Determine the (x, y) coordinate at the center of the cell enclosing the given text.  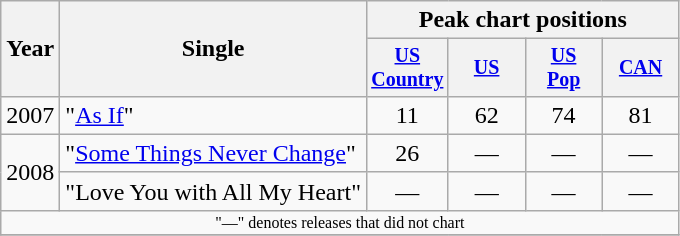
US Country (407, 68)
26 (407, 153)
USPop (564, 68)
74 (564, 115)
2007 (30, 115)
Peak chart positions (522, 20)
11 (407, 115)
2008 (30, 172)
"Love You with All My Heart" (214, 191)
81 (640, 115)
US (486, 68)
"—" denotes releases that did not chart (340, 222)
"Some Things Never Change" (214, 153)
Single (214, 49)
62 (486, 115)
CAN (640, 68)
Year (30, 49)
"As If" (214, 115)
